Provide the (X, Y) coordinate of the cell's center where the given text is located.  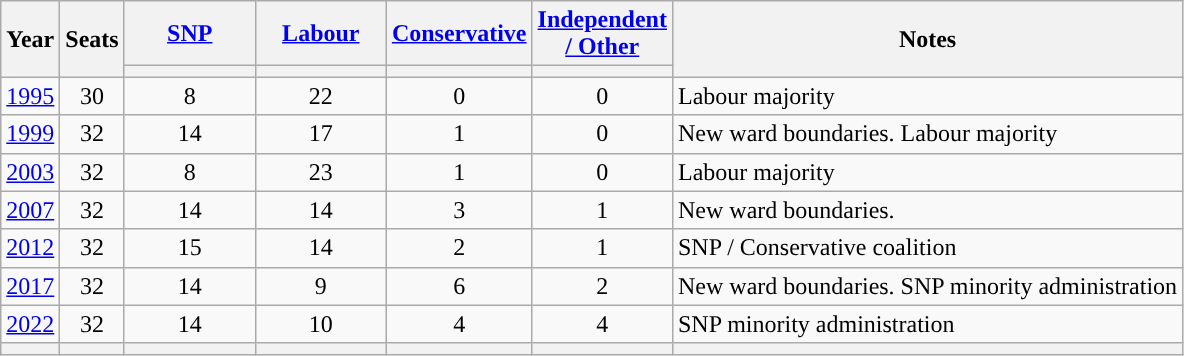
2007 (30, 210)
1999 (30, 134)
SNP minority administration (927, 324)
New ward boundaries. (927, 210)
23 (320, 172)
1995 (30, 96)
3 (459, 210)
Seats (92, 39)
22 (320, 96)
30 (92, 96)
Notes (927, 39)
2003 (30, 172)
Independent / Other (602, 34)
17 (320, 134)
SNP (190, 34)
2017 (30, 286)
SNP / Conservative coalition (927, 248)
2022 (30, 324)
2012 (30, 248)
9 (320, 286)
New ward boundaries. SNP minority administration (927, 286)
Conservative (459, 34)
6 (459, 286)
15 (190, 248)
Labour (320, 34)
New ward boundaries. Labour majority (927, 134)
Year (30, 39)
10 (320, 324)
